Pinpoint the cell where the given text exists, returning its (x, y) midpoint coordinate. 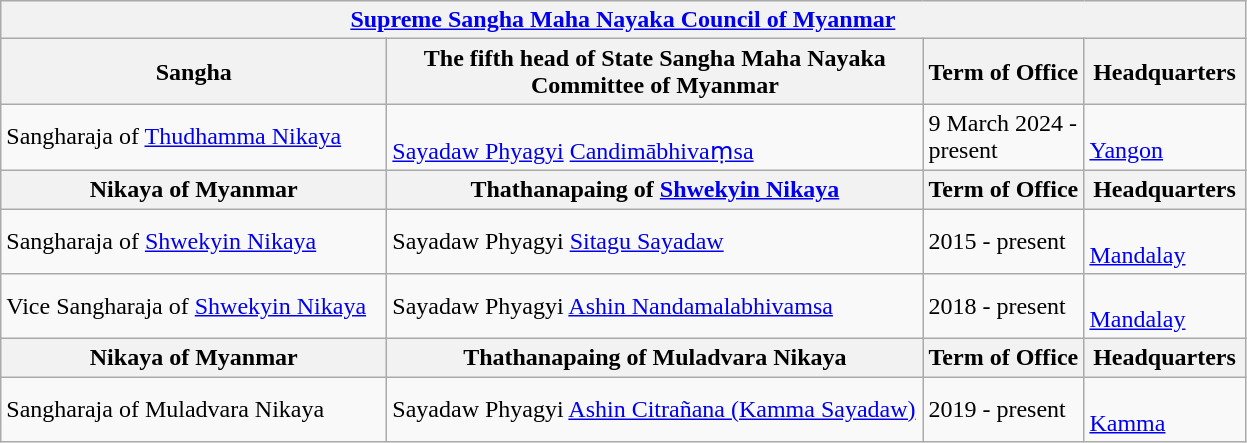
Sangha (194, 72)
9 March 2024 - present (1004, 138)
Sayadaw Phyagyi Ashin Citrañana (Kamma Sayadaw) (655, 410)
Supreme Sangha Maha Nayaka Council of Myanmar (623, 20)
2015 - present (1004, 240)
Sayadaw Phyagyi Candimābhivaṃsa (655, 138)
Kamma (1164, 410)
The fifth head of State Sangha Maha Nayaka Committee of Myanmar (655, 72)
Sangharaja of Shwekyin Nikaya (194, 240)
Thathanapaing of Shwekyin Nikaya (655, 189)
Sangharaja of Thudhamma Nikaya (194, 138)
Sayadaw Phyagyi Sitagu Sayadaw (655, 240)
Sangharaja of Muladvara Nikaya (194, 410)
2019 - present (1004, 410)
Sayadaw Phyagyi Ashin Nandamalabhivamsa (655, 306)
Yangon (1164, 138)
2018 - present (1004, 306)
Thathanapaing of Muladvara Nikaya (655, 358)
Vice Sangharaja of Shwekyin Nikaya (194, 306)
